Capture the cell that displays the provided text and extract its (x, y) central coordinate. 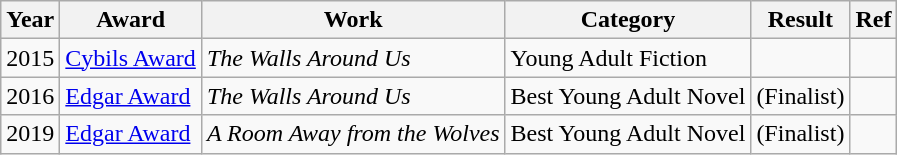
Award (131, 20)
Work (353, 20)
Young Adult Fiction (628, 58)
Result (800, 20)
Category (628, 20)
2019 (30, 134)
Cybils Award (131, 58)
2016 (30, 96)
Year (30, 20)
A Room Away from the Wolves (353, 134)
2015 (30, 58)
Ref (874, 20)
